From the cell containing the given text, extract its center point as [X, Y] coordinate. 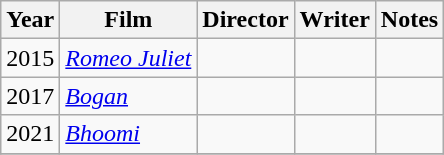
Director [246, 20]
2015 [30, 58]
Notes [409, 20]
Writer [334, 20]
2017 [30, 96]
Year [30, 20]
Film [128, 20]
Romeo Juliet [128, 58]
Bhoomi [128, 134]
2021 [30, 134]
Bogan [128, 96]
